Provide the [X, Y] coordinate of the cell's center where the given text is located.  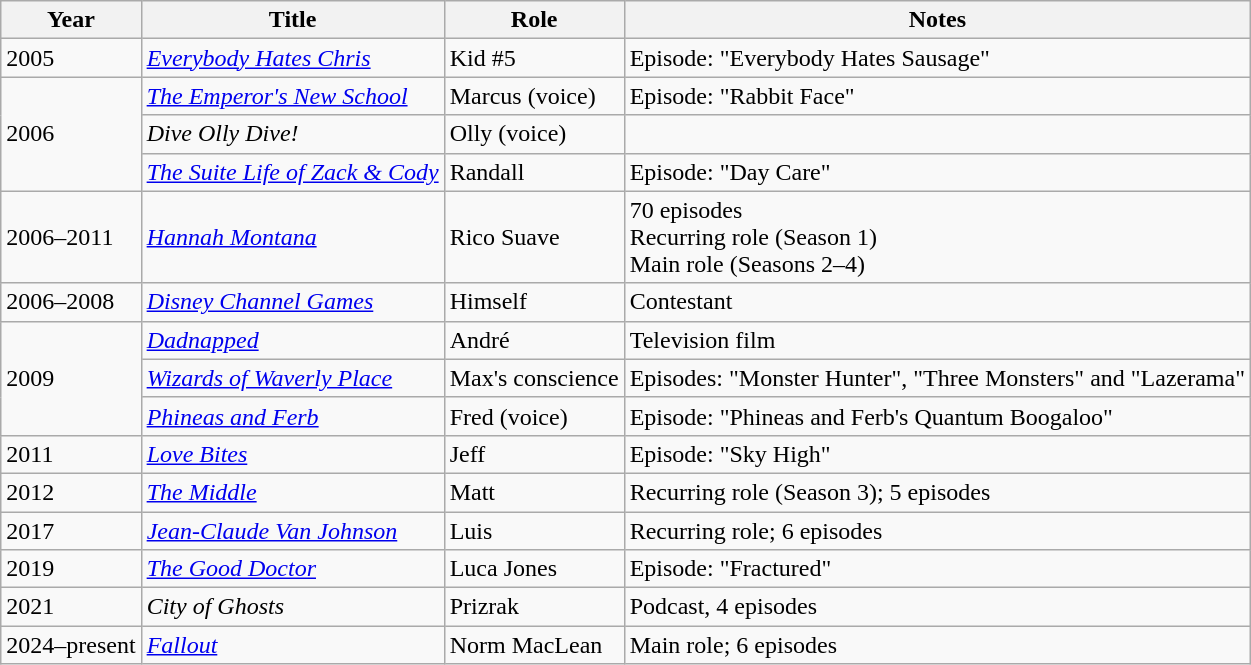
Phineas and Ferb [292, 416]
Prizrak [534, 607]
Hannah Montana [292, 237]
Role [534, 20]
Episodes: "Monster Hunter", "Three Monsters" and "Lazerama" [937, 378]
Episode: "Everybody Hates Sausage" [937, 58]
Episode: "Fractured" [937, 569]
Max's conscience [534, 378]
Television film [937, 340]
2006 [71, 134]
Randall [534, 172]
2019 [71, 569]
Luis [534, 531]
Himself [534, 302]
Title [292, 20]
2011 [71, 454]
Love Bites [292, 454]
2017 [71, 531]
Disney Channel Games [292, 302]
Episode: "Rabbit Face" [937, 96]
André [534, 340]
The Good Doctor [292, 569]
Year [71, 20]
The Middle [292, 492]
Episode: "Sky High" [937, 454]
Kid #5 [534, 58]
Fallout [292, 645]
The Emperor's New School [292, 96]
2021 [71, 607]
Jeff [534, 454]
2024–present [71, 645]
Dive Olly Dive! [292, 134]
Episode: "Day Care" [937, 172]
The Suite Life of Zack & Cody [292, 172]
Contestant [937, 302]
Main role; 6 episodes [937, 645]
Matt [534, 492]
2005 [71, 58]
Everybody Hates Chris [292, 58]
Recurring role (Season 3); 5 episodes [937, 492]
Episode: "Phineas and Ferb's Quantum Boogaloo" [937, 416]
Podcast, 4 episodes [937, 607]
Marcus (voice) [534, 96]
Norm MacLean [534, 645]
Fred (voice) [534, 416]
Olly (voice) [534, 134]
2012 [71, 492]
Jean-Claude Van Johnson [292, 531]
2006–2011 [71, 237]
City of Ghosts [292, 607]
Dadnapped [292, 340]
Luca Jones [534, 569]
Recurring role; 6 episodes [937, 531]
2006–2008 [71, 302]
Notes [937, 20]
2009 [71, 378]
Rico Suave [534, 237]
70 episodesRecurring role (Season 1)Main role (Seasons 2–4) [937, 237]
Wizards of Waverly Place [292, 378]
